Scan for the cell matching the given text and deliver its [x, y] coordinate at center. 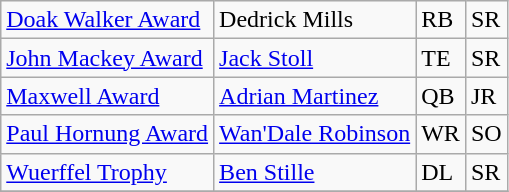
Maxwell Award [108, 96]
TE [441, 58]
John Mackey Award [108, 58]
Ben Stille [315, 172]
Wuerffel Trophy [108, 172]
Paul Hornung Award [108, 134]
SO [486, 134]
DL [441, 172]
JR [486, 96]
QB [441, 96]
Jack Stoll [315, 58]
Adrian Martinez [315, 96]
Doak Walker Award [108, 20]
RB [441, 20]
Dedrick Mills [315, 20]
Wan'Dale Robinson [315, 134]
WR [441, 134]
